Capture the cell that displays the provided text and extract its (x, y) central coordinate. 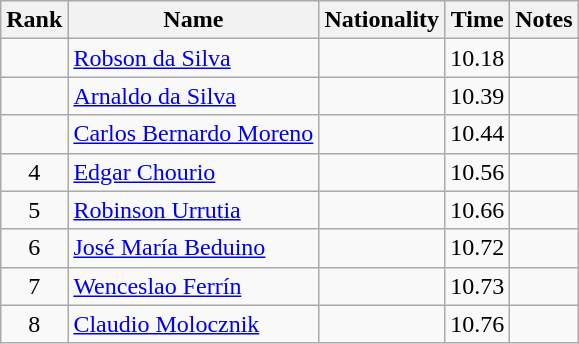
Rank (34, 20)
10.44 (478, 134)
Robinson Urrutia (194, 210)
8 (34, 324)
Carlos Bernardo Moreno (194, 134)
10.56 (478, 172)
10.39 (478, 96)
Arnaldo da Silva (194, 96)
6 (34, 248)
Name (194, 20)
Wenceslao Ferrín (194, 286)
José María Beduino (194, 248)
7 (34, 286)
Edgar Chourio (194, 172)
10.66 (478, 210)
Nationality (382, 20)
10.76 (478, 324)
Robson da Silva (194, 58)
4 (34, 172)
10.73 (478, 286)
10.18 (478, 58)
Claudio Molocznik (194, 324)
Time (478, 20)
5 (34, 210)
10.72 (478, 248)
Notes (544, 20)
